Capture the cell that displays the provided text and extract its (x, y) central coordinate. 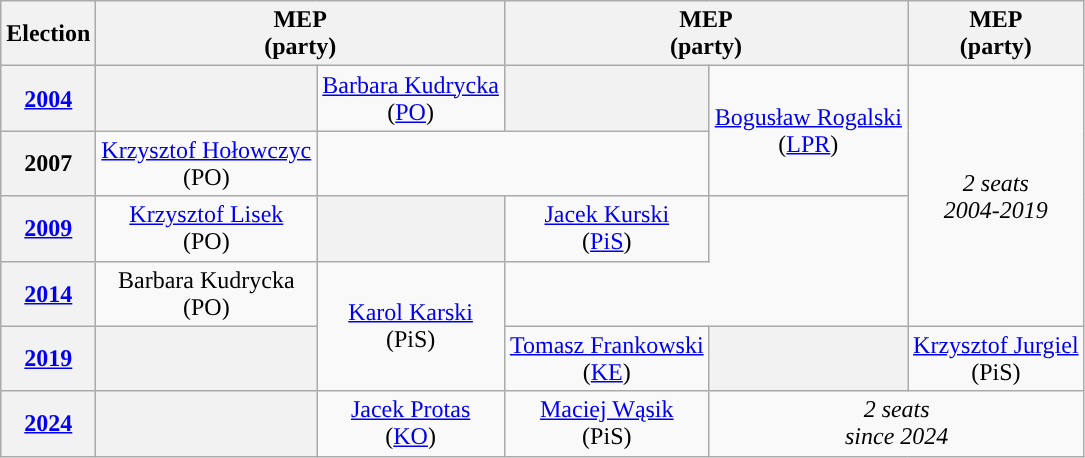
2004 (48, 98)
Jacek Protas(KO) (411, 424)
Jacek Kurski(PiS) (606, 228)
2 seatssince 2024 (896, 424)
Karol Karski(PiS) (411, 326)
2 seats2004-2019 (996, 196)
Krzysztof Jurgiel(PiS) (996, 358)
Election (48, 34)
2007 (48, 164)
2014 (48, 294)
Krzysztof Hołowczyc(PO) (206, 164)
Krzysztof Lisek(PO) (206, 228)
Maciej Wąsik(PiS) (606, 424)
2009 (48, 228)
2024 (48, 424)
Bogusław Rogalski(LPR) (808, 131)
Tomasz Frankowski(KE) (606, 358)
2019 (48, 358)
